Extract the [X, Y] coordinate from the center of the cell holding the provided text.  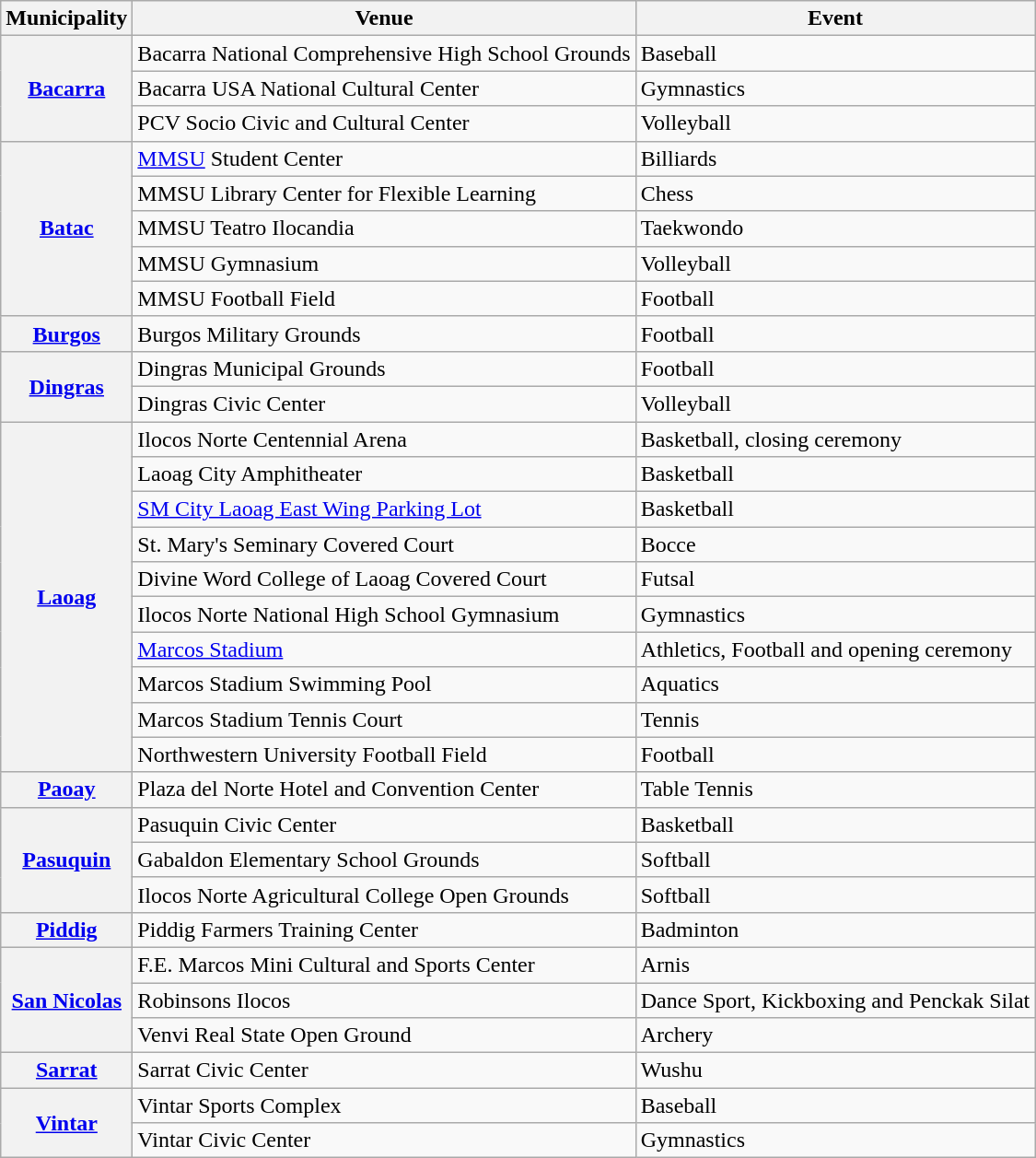
Ilocos Norte National High School Gymnasium [384, 614]
Bocce [835, 544]
Piddig [66, 930]
Taekwondo [835, 228]
Aquatics [835, 684]
MMSU Gymnasium [384, 263]
Bacarra National Comprehensive High School Grounds [384, 53]
Arnis [835, 965]
Badminton [835, 930]
Table Tennis [835, 790]
SM City Laoag East Wing Parking Lot [384, 509]
Bacarra [66, 88]
Paoay [66, 790]
Dance Sport, Kickboxing and Penckak Silat [835, 1000]
Dingras Municipal Grounds [384, 368]
Tennis [835, 719]
Marcos Stadium Tennis Court [384, 719]
MMSU Student Center [384, 158]
Marcos Stadium [384, 649]
PCV Socio Civic and Cultural Center [384, 123]
Archery [835, 1035]
Vintar Civic Center [384, 1140]
Vintar [66, 1123]
Robinsons Ilocos [384, 1000]
Ilocos Norte Agricultural College Open Grounds [384, 895]
Event [835, 18]
Venvi Real State Open Ground [384, 1035]
Chess [835, 193]
MMSU Football Field [384, 298]
Batac [66, 228]
Vintar Sports Complex [384, 1105]
MMSU Library Center for Flexible Learning [384, 193]
Northwestern University Football Field [384, 754]
Burgos Military Grounds [384, 333]
Basketball, closing ceremony [835, 439]
Sarrat [66, 1070]
Ilocos Norte Centennial Arena [384, 439]
Laoag City Amphitheater [384, 474]
Burgos [66, 333]
Athletics, Football and opening ceremony [835, 649]
Municipality [66, 18]
St. Mary's Seminary Covered Court [384, 544]
Bacarra USA National Cultural Center [384, 88]
Dingras [66, 386]
Sarrat Civic Center [384, 1070]
Gabaldon Elementary School Grounds [384, 860]
Marcos Stadium Swimming Pool [384, 684]
Dingras Civic Center [384, 404]
F.E. Marcos Mini Cultural and Sports Center [384, 965]
Pasuquin Civic Center [384, 825]
Pasuquin [66, 860]
San Nicolas [66, 1000]
Plaza del Norte Hotel and Convention Center [384, 790]
Laoag [66, 597]
Divine Word College of Laoag Covered Court [384, 579]
Venue [384, 18]
Wushu [835, 1070]
Billiards [835, 158]
Futsal [835, 579]
MMSU Teatro Ilocandia [384, 228]
Piddig Farmers Training Center [384, 930]
